Locate the cell with the specified text and output its [X, Y] center coordinate. 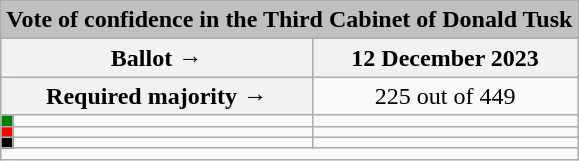
225 out of 449 [445, 96]
Ballot → [157, 58]
Required majority → [157, 96]
Vote of confidence in the Third Cabinet of Donald Tusk [290, 20]
12 December 2023 [445, 58]
